Scan for the cell matching the given text and deliver its [x, y] coordinate at center. 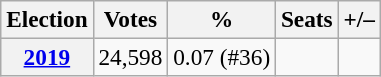
+/– [359, 19]
Seats [308, 19]
Votes [130, 19]
24,598 [130, 57]
2019 [47, 57]
% [222, 19]
0.07 (#36) [222, 57]
Election [47, 19]
